Detect which cell encompasses the target text, then output its (x, y) center coordinate. 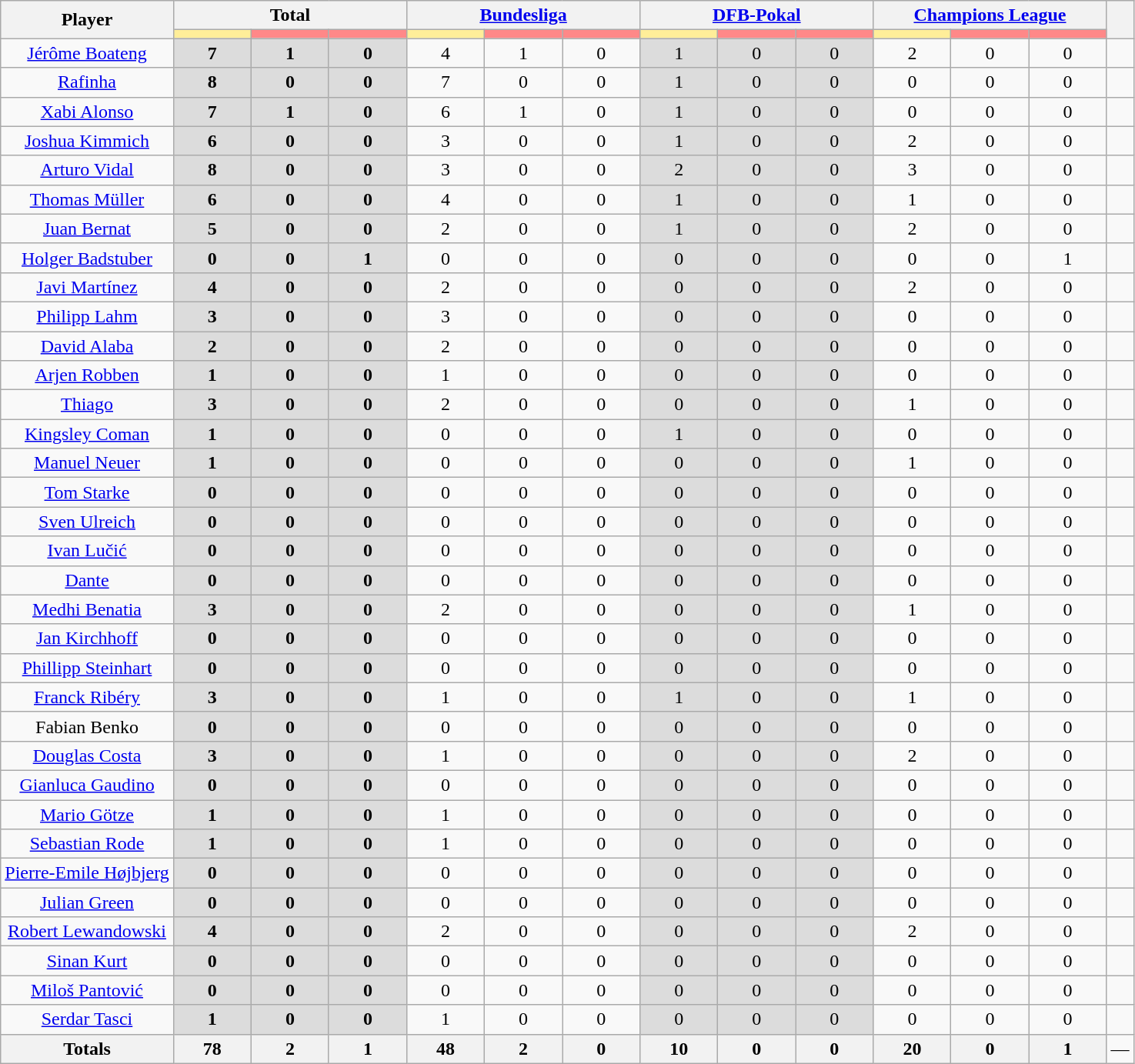
Sebastian Rode (88, 844)
Fabian Benko (88, 726)
— (1120, 1049)
Philipp Lahm (88, 316)
48 (445, 1049)
David Alaba (88, 345)
Bundesliga (523, 15)
Juan Bernat (88, 228)
Joshua Kimmich (88, 141)
Ivan Lučić (88, 551)
20 (913, 1049)
Medhi Benatia (88, 609)
Arturo Vidal (88, 170)
Sven Ulreich (88, 522)
Sinan Kurt (88, 961)
Totals (88, 1049)
Phillipp Steinhart (88, 668)
Miloš Pantović (88, 990)
Jérôme Boateng (88, 53)
Franck Ribéry (88, 697)
Mario Götze (88, 815)
5 (212, 228)
Julian Green (88, 902)
Douglas Costa (88, 755)
Arjen Robben (88, 375)
Thomas Müller (88, 199)
Holger Badstuber (88, 258)
Gianluca Gaudino (88, 785)
Robert Lewandowski (88, 932)
Tom Starke (88, 492)
Xabi Alonso (88, 112)
Jan Kirchhoff (88, 639)
Kingsley Coman (88, 434)
10 (679, 1049)
Serdar Tasci (88, 1019)
Total (289, 15)
Manuel Neuer (88, 463)
78 (212, 1049)
Javi Martínez (88, 287)
DFB-Pokal (757, 15)
Thiago (88, 405)
Player (88, 20)
Rafinha (88, 82)
Dante (88, 580)
Champions League (990, 15)
Pierre-Emile Højbjerg (88, 873)
